Extract the (X, Y) coordinate from the center of the cell holding the provided text.  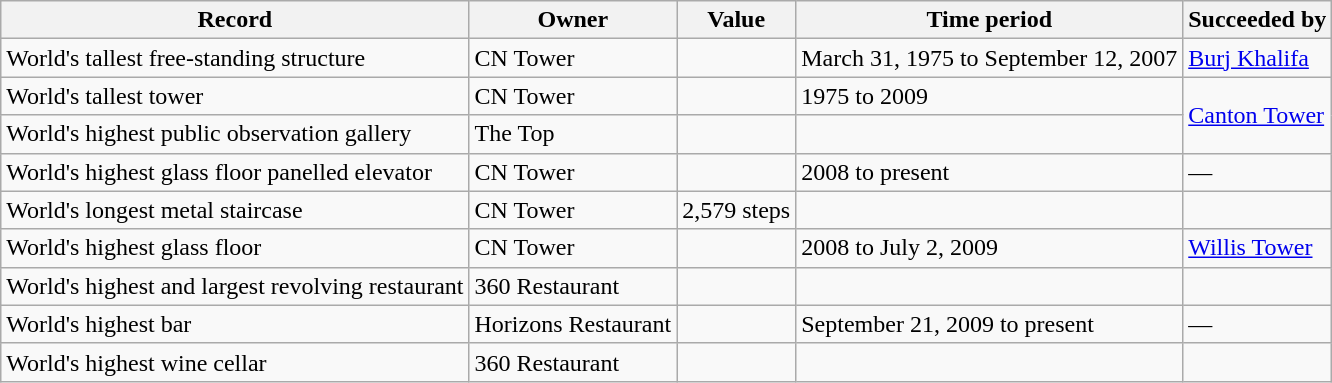
2008 to July 2, 2009 (990, 248)
1975 to 2009 (990, 96)
World's highest glass floor panelled elevator (235, 172)
World's tallest free-standing structure (235, 58)
World's highest and largest revolving restaurant (235, 286)
March 31, 1975 to September 12, 2007 (990, 58)
September 21, 2009 to present (990, 324)
The Top (573, 134)
Horizons Restaurant (573, 324)
Burj Khalifa (1258, 58)
Owner (573, 20)
World's highest public observation gallery (235, 134)
Time period (990, 20)
World's highest wine cellar (235, 362)
World's highest glass floor (235, 248)
Succeeded by (1258, 20)
2008 to present (990, 172)
Willis Tower (1258, 248)
Record (235, 20)
2,579 steps (736, 210)
Canton Tower (1258, 115)
Value (736, 20)
World's tallest tower (235, 96)
World's longest metal staircase (235, 210)
World's highest bar (235, 324)
